Extract the [x, y] coordinate from the center of the cell holding the provided text.  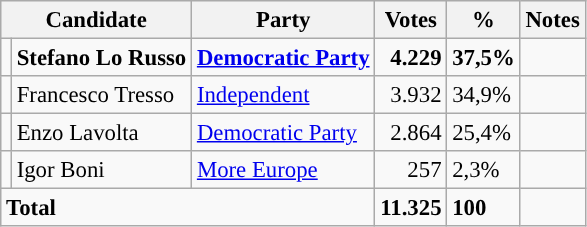
More Europe [284, 170]
37,5% [484, 58]
Candidate [96, 20]
257 [411, 170]
34,9% [484, 95]
25,4% [484, 133]
4.229 [411, 58]
Votes [411, 20]
Enzo Lavolta [101, 133]
Party [284, 20]
Total [188, 208]
Independent [284, 95]
% [484, 20]
3.932 [411, 95]
Francesco Tresso [101, 95]
2.864 [411, 133]
Notes [552, 20]
Stefano Lo Russo [101, 58]
100 [484, 208]
11.325 [411, 208]
2,3% [484, 170]
Igor Boni [101, 170]
